Search for the cell housing the specified text and yield its (x, y) center coordinate. 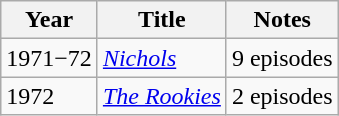
9 episodes (282, 58)
1972 (50, 96)
Year (50, 20)
The Rookies (162, 96)
Nichols (162, 58)
2 episodes (282, 96)
Notes (282, 20)
1971−72 (50, 58)
Title (162, 20)
